Extract the (x, y) coordinate from the center of the cell holding the provided text.  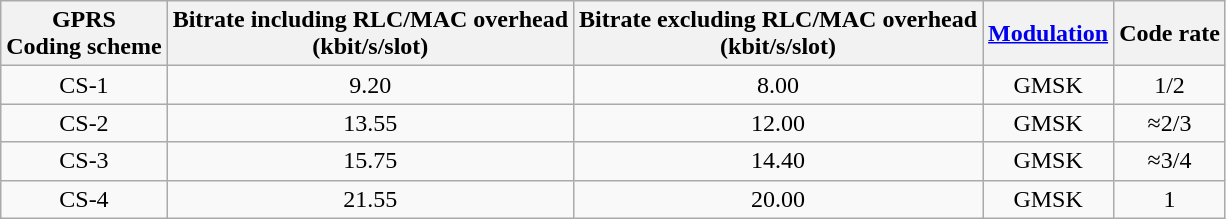
Modulation (1048, 34)
CS-4 (84, 199)
12.00 (778, 123)
≈3/4 (1170, 161)
≈2/3 (1170, 123)
1 (1170, 199)
1/2 (1170, 85)
CS-3 (84, 161)
9.20 (370, 85)
20.00 (778, 199)
8.00 (778, 85)
14.40 (778, 161)
21.55 (370, 199)
CS-2 (84, 123)
13.55 (370, 123)
Code rate (1170, 34)
GPRSCoding scheme (84, 34)
15.75 (370, 161)
CS-1 (84, 85)
Bitrate including RLC/MAC overhead(kbit/s/slot) (370, 34)
Bitrate excluding RLC/MAC overhead(kbit/s/slot) (778, 34)
